Scan for the cell matching the given text and deliver its (X, Y) coordinate at center. 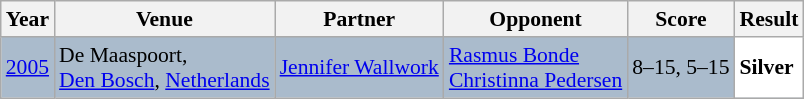
Year (28, 19)
Score (680, 19)
De Maaspoort,Den Bosch, Netherlands (164, 68)
Venue (164, 19)
Silver (770, 68)
8–15, 5–15 (680, 68)
Partner (360, 19)
Result (770, 19)
2005 (28, 68)
Rasmus Bonde Christinna Pedersen (536, 68)
Opponent (536, 19)
Jennifer Wallwork (360, 68)
